Output the (X, Y) coordinate of the center of the cell containing the given text.  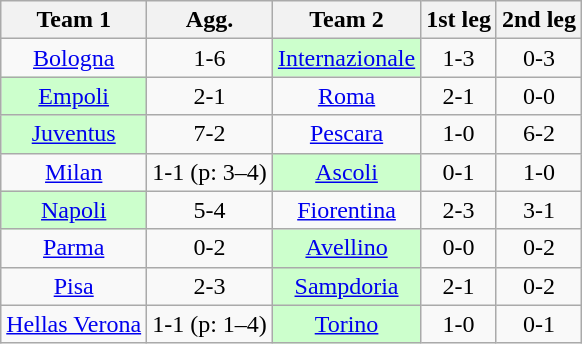
Parma (74, 248)
Agg. (210, 20)
1-1 (p: 3–4) (210, 172)
2nd leg (538, 20)
Napoli (74, 210)
Juventus (74, 134)
1st leg (459, 20)
Ascoli (346, 172)
1-3 (459, 58)
1-6 (210, 58)
5-4 (210, 210)
Sampdoria (346, 286)
Team 1 (74, 20)
Empoli (74, 96)
Torino (346, 324)
0-3 (538, 58)
6-2 (538, 134)
3-1 (538, 210)
Team 2 (346, 20)
Pescara (346, 134)
Internazionale (346, 58)
Bologna (74, 58)
Pisa (74, 286)
Avellino (346, 248)
Fiorentina (346, 210)
Milan (74, 172)
Hellas Verona (74, 324)
7-2 (210, 134)
Roma (346, 96)
1-1 (p: 1–4) (210, 324)
